Capture the cell that displays the provided text and extract its (X, Y) central coordinate. 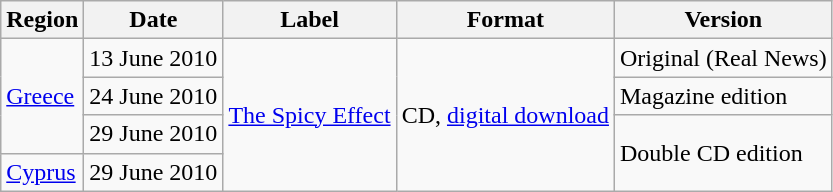
Double CD edition (723, 153)
Format (505, 20)
Version (723, 20)
Greece (42, 96)
CD, digital download (505, 115)
24 June 2010 (154, 96)
Region (42, 20)
Date (154, 20)
Label (310, 20)
The Spicy Effect (310, 115)
Magazine edition (723, 96)
Original (Real News) (723, 58)
13 June 2010 (154, 58)
Cyprus (42, 172)
